Capture the cell that displays the provided text and extract its (X, Y) central coordinate. 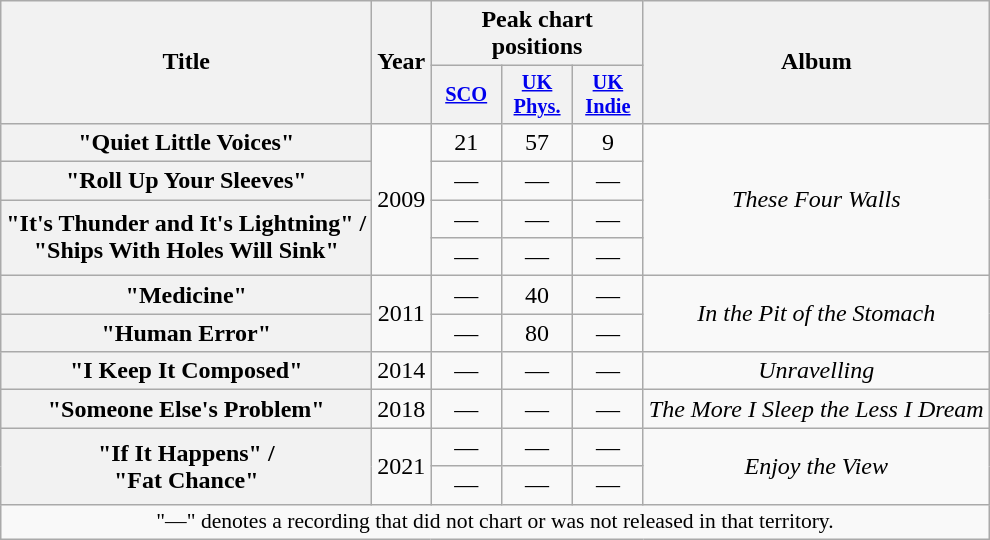
2011 (402, 314)
These Four Walls (816, 199)
The More I Sleep the Less I Dream (816, 409)
21 (466, 142)
57 (538, 142)
2009 (402, 199)
Title (186, 62)
"If It Happens" /"Fat Chance" (186, 466)
2014 (402, 371)
"—" denotes a recording that did not chart or was not released in that territory. (495, 522)
"Someone Else's Problem" (186, 409)
SCO (466, 95)
"I Keep It Composed" (186, 371)
2021 (402, 466)
Unravelling (816, 371)
"Quiet Little Voices" (186, 142)
Year (402, 62)
9 (608, 142)
UKPhys. (538, 95)
40 (538, 295)
"It's Thunder and It's Lightning" /"Ships With Holes Will Sink" (186, 238)
2018 (402, 409)
80 (538, 333)
Enjoy the View (816, 466)
UKIndie (608, 95)
Album (816, 62)
In the Pit of the Stomach (816, 314)
"Medicine" (186, 295)
"Roll Up Your Sleeves" (186, 181)
"Human Error" (186, 333)
Peak chart positions (538, 34)
